From the cell containing the given text, extract its center point as (x, y) coordinate. 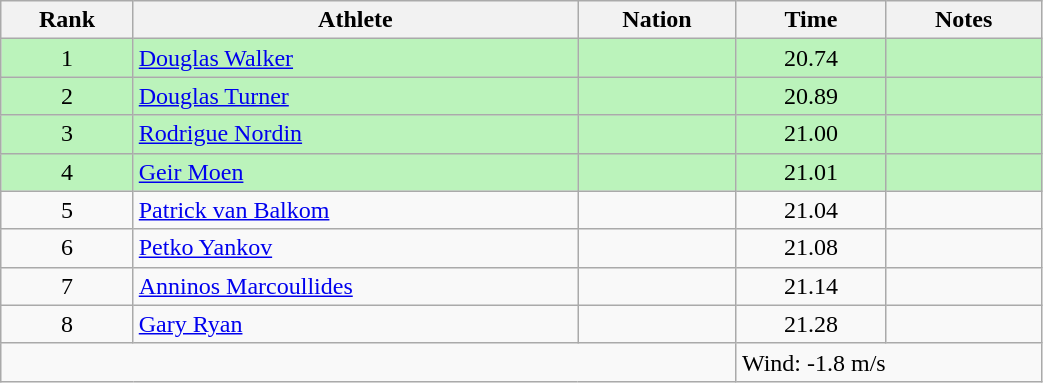
20.74 (810, 58)
Rodrigue Nordin (355, 134)
Douglas Turner (355, 96)
21.28 (810, 324)
21.04 (810, 210)
Petko Yankov (355, 248)
4 (67, 172)
Douglas Walker (355, 58)
Geir Moen (355, 172)
21.08 (810, 248)
21.00 (810, 134)
7 (67, 286)
Wind: -1.8 m/s (889, 362)
6 (67, 248)
Notes (964, 20)
21.14 (810, 286)
Gary Ryan (355, 324)
Rank (67, 20)
Nation (658, 20)
2 (67, 96)
21.01 (810, 172)
8 (67, 324)
5 (67, 210)
Time (810, 20)
20.89 (810, 96)
1 (67, 58)
Anninos Marcoullides (355, 286)
Athlete (355, 20)
Patrick van Balkom (355, 210)
3 (67, 134)
